From the cell containing the given text, extract its center point as [X, Y] coordinate. 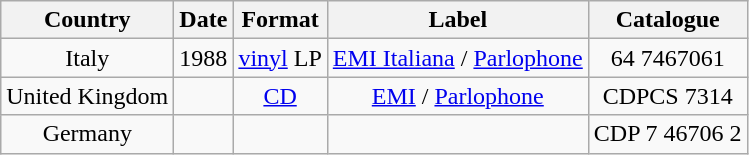
Format [280, 20]
Italy [88, 58]
CDP 7 46706 2 [668, 134]
EMI Italiana / Parlophone [458, 58]
Catalogue [668, 20]
Country [88, 20]
vinyl LP [280, 58]
EMI / Parlophone [458, 96]
Label [458, 20]
Date [204, 20]
United Kingdom [88, 96]
64 7467061 [668, 58]
CDPCS 7314 [668, 96]
1988 [204, 58]
CD [280, 96]
Germany [88, 134]
